Find where the given text appears and provide that cell's center as (x, y) coordinate. 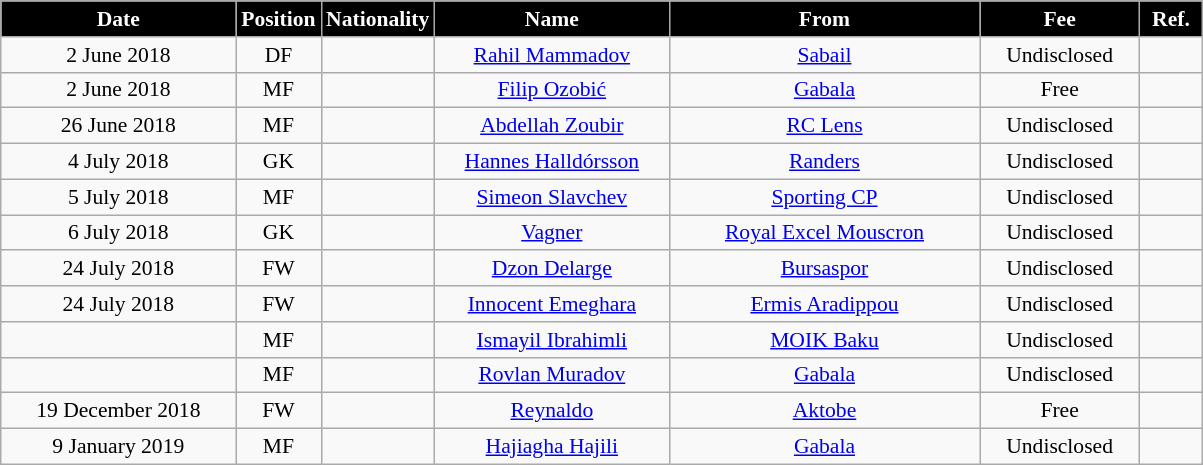
Sporting CP (824, 197)
Position (278, 19)
Reynaldo (552, 411)
Fee (1060, 19)
Filip Ozobić (552, 90)
19 December 2018 (118, 411)
Randers (824, 162)
DF (278, 55)
Dzon Delarge (552, 269)
Ismayil Ibrahimli (552, 340)
Bursaspor (824, 269)
Royal Excel Mouscron (824, 233)
Rovlan Muradov (552, 375)
Nationality (378, 19)
Ref. (1172, 19)
Vagner (552, 233)
Rahil Mammadov (552, 55)
9 January 2019 (118, 447)
Abdellah Zoubir (552, 126)
Aktobe (824, 411)
Hajiagha Hajili (552, 447)
Innocent Emeghara (552, 304)
MOIK Baku (824, 340)
Name (552, 19)
26 June 2018 (118, 126)
6 July 2018 (118, 233)
From (824, 19)
4 July 2018 (118, 162)
Simeon Slavchev (552, 197)
Date (118, 19)
Hannes Halldórsson (552, 162)
5 July 2018 (118, 197)
Ermis Aradippou (824, 304)
Sabail (824, 55)
RC Lens (824, 126)
